Scan for the cell matching the given text and deliver its (x, y) coordinate at center. 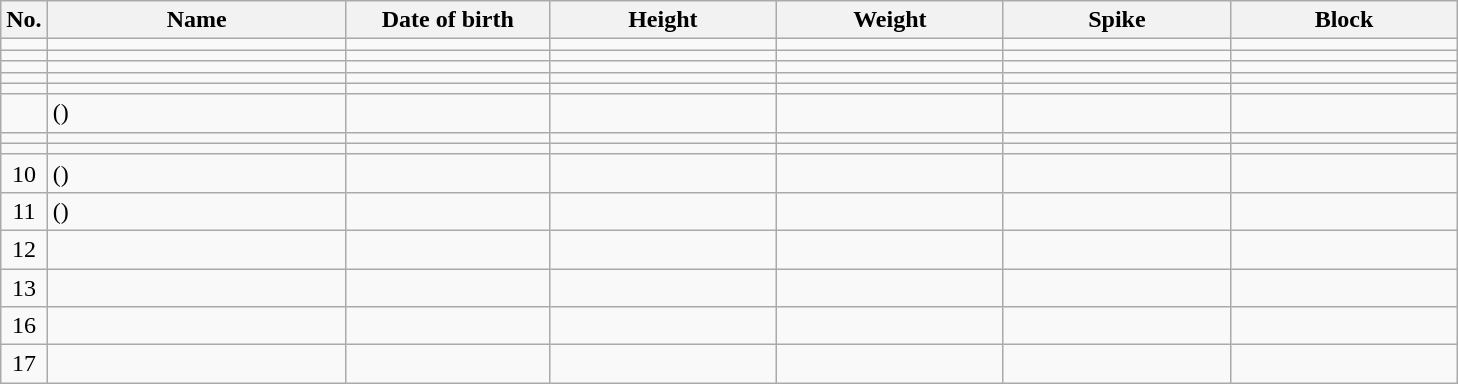
Date of birth (448, 20)
17 (24, 364)
No. (24, 20)
13 (24, 287)
10 (24, 173)
11 (24, 211)
Spike (1116, 20)
Height (662, 20)
12 (24, 249)
Block (1344, 20)
16 (24, 326)
Name (196, 20)
Weight (890, 20)
